Determine the [X, Y] coordinate at the center of the cell enclosing the given text.  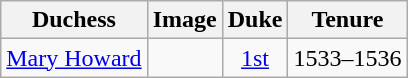
1533–1536 [348, 58]
Image [184, 20]
Mary Howard [74, 58]
Duchess [74, 20]
Tenure [348, 20]
1st [255, 58]
Duke [255, 20]
